Pinpoint the cell where the given text exists, returning its (X, Y) midpoint coordinate. 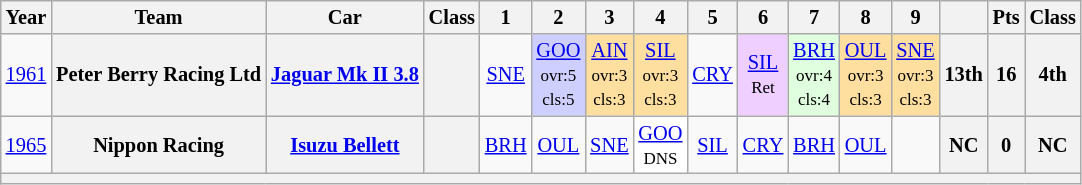
Isuzu Bellett (345, 145)
3 (609, 17)
SILRet (763, 75)
GOOovr:5cls:5 (558, 75)
2 (558, 17)
8 (866, 17)
4 (660, 17)
6 (763, 17)
1 (506, 17)
4th (1053, 75)
Year (26, 17)
Car (345, 17)
OULovr:3cls:3 (866, 75)
BRHovr:4cls:4 (814, 75)
SNEovr:3cls:3 (915, 75)
13th (964, 75)
0 (1006, 145)
1965 (26, 145)
9 (915, 17)
GOODNS (660, 145)
SILovr:3cls:3 (660, 75)
Peter Berry Racing Ltd (158, 75)
7 (814, 17)
SIL (712, 145)
16 (1006, 75)
Nippon Racing (158, 145)
Jaguar Mk II 3.8 (345, 75)
Team (158, 17)
AINovr:3cls:3 (609, 75)
Pts (1006, 17)
1961 (26, 75)
5 (712, 17)
